Determine the (X, Y) coordinate at the center of the cell enclosing the given text.  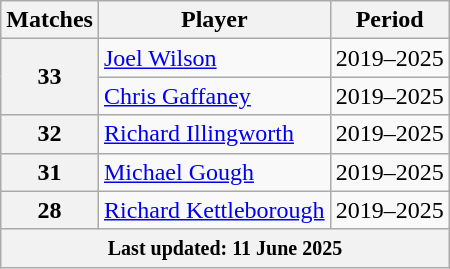
31 (50, 172)
Player (214, 20)
28 (50, 210)
Richard Illingworth (214, 134)
Richard Kettleborough (214, 210)
Joel Wilson (214, 58)
Period (390, 20)
32 (50, 134)
Michael Gough (214, 172)
Last updated: 11 June 2025 (225, 248)
33 (50, 77)
Matches (50, 20)
Chris Gaffaney (214, 96)
